Scan for the cell matching the given text and deliver its [X, Y] coordinate at center. 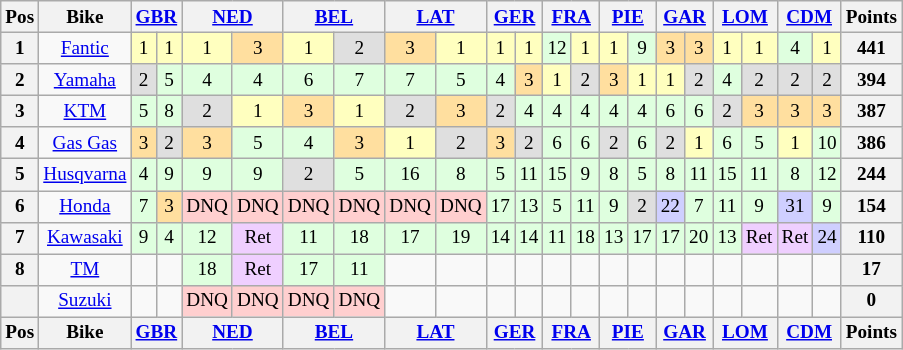
TM [85, 270]
0 [871, 301]
22 [670, 206]
Gas Gas [85, 143]
Yamaha [85, 80]
386 [871, 143]
31 [795, 206]
KTM [85, 111]
Husqvarna [85, 175]
Fantic [85, 48]
24 [827, 238]
Kawasaki [85, 238]
Honda [85, 206]
10 [827, 143]
16 [410, 175]
441 [871, 48]
387 [871, 111]
19 [460, 238]
394 [871, 80]
Suzuki [85, 301]
20 [699, 238]
154 [871, 206]
110 [871, 238]
244 [871, 175]
